Return the (x, y) coordinate for the center point of the cell that contains the specified text.  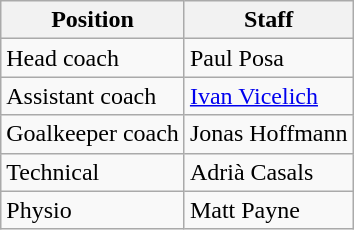
Ivan Vicelich (268, 96)
Adrià Casals (268, 172)
Jonas Hoffmann (268, 134)
Paul Posa (268, 58)
Assistant coach (93, 96)
Staff (268, 20)
Matt Payne (268, 210)
Position (93, 20)
Technical (93, 172)
Head coach (93, 58)
Goalkeeper coach (93, 134)
Physio (93, 210)
